Find where the given text appears and provide that cell's center as (x, y) coordinate. 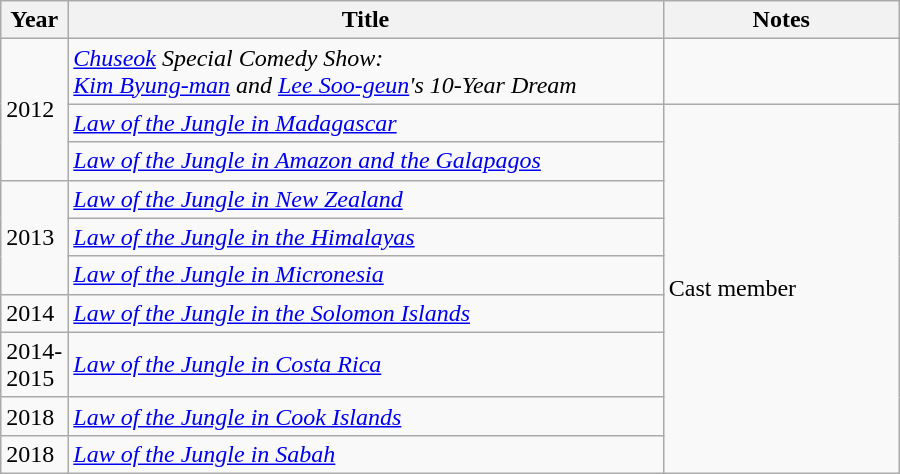
Title (366, 20)
2013 (34, 237)
Law of the Jungle in Madagascar (366, 123)
Law of the Jungle in Costa Rica (366, 364)
Year (34, 20)
2014-2015 (34, 364)
Law of the Jungle in New Zealand (366, 199)
Notes (781, 20)
Law of the Jungle in the Himalayas (366, 237)
Cast member (781, 289)
Law of the Jungle in Sabah (366, 454)
Law of the Jungle in Micronesia (366, 275)
2014 (34, 313)
Law of the Jungle in Cook Islands (366, 416)
Law of the Jungle in the Solomon Islands (366, 313)
2012 (34, 110)
Chuseok Special Comedy Show: Kim Byung-man and Lee Soo-geun's 10-Year Dream (366, 72)
Law of the Jungle in Amazon and the Galapagos (366, 161)
